Find where the given text appears and provide that cell's center as [X, Y] coordinate. 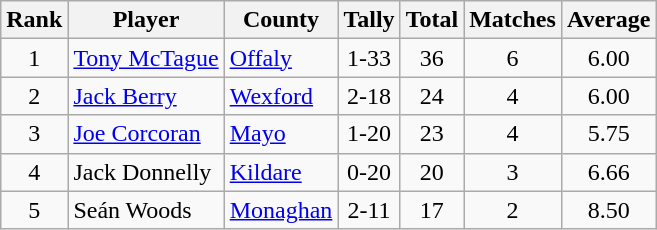
6.66 [608, 172]
20 [432, 172]
8.50 [608, 210]
1 [34, 58]
County [281, 20]
24 [432, 96]
23 [432, 134]
1-20 [369, 134]
Seán Woods [146, 210]
Mayo [281, 134]
2-11 [369, 210]
2-18 [369, 96]
0-20 [369, 172]
Rank [34, 20]
Total [432, 20]
Offaly [281, 58]
1-33 [369, 58]
5 [34, 210]
17 [432, 210]
36 [432, 58]
Wexford [281, 96]
Joe Corcoran [146, 134]
Player [146, 20]
Monaghan [281, 210]
Jack Donnelly [146, 172]
Matches [513, 20]
Jack Berry [146, 96]
6 [513, 58]
Average [608, 20]
Kildare [281, 172]
Tally [369, 20]
5.75 [608, 134]
Tony McTague [146, 58]
